Output the (X, Y) coordinate of the center of the cell containing the given text.  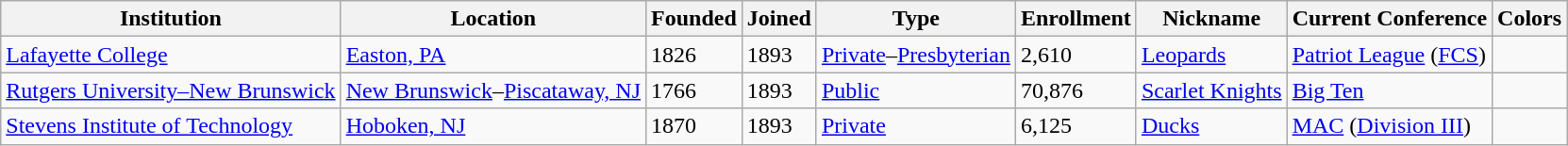
Colors (1530, 19)
Enrollment (1076, 19)
70,876 (1076, 90)
Institution (171, 19)
Founded (694, 19)
Easton, PA (492, 55)
2,610 (1076, 55)
Nickname (1211, 19)
Rutgers University–New Brunswick (171, 90)
Hoboken, NJ (492, 126)
Joined (779, 19)
Scarlet Knights (1211, 90)
6,125 (1076, 126)
Big Ten (1389, 90)
Stevens Institute of Technology (171, 126)
Current Conference (1389, 19)
1766 (694, 90)
Type (915, 19)
1826 (694, 55)
Private–Presbyterian (915, 55)
Public (915, 90)
MAC (Division III) (1389, 126)
Location (492, 19)
Ducks (1211, 126)
Leopards (1211, 55)
Private (915, 126)
Patriot League (FCS) (1389, 55)
New Brunswick–Piscataway, NJ (492, 90)
Lafayette College (171, 55)
1870 (694, 126)
